Capture the cell that displays the provided text and extract its [x, y] central coordinate. 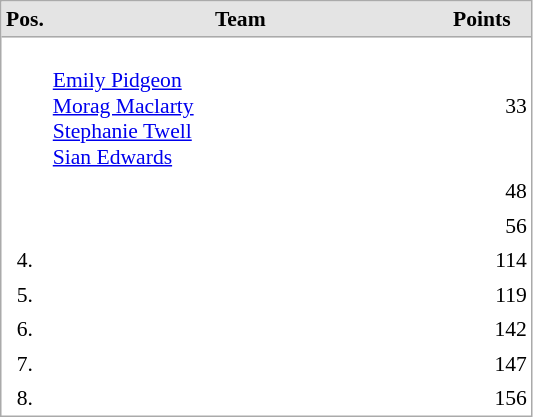
Team [240, 20]
8. [26, 398]
156 [482, 398]
56 [482, 225]
7. [26, 363]
142 [482, 329]
Pos. [26, 20]
119 [482, 295]
4. [26, 260]
6. [26, 329]
147 [482, 363]
33 [482, 106]
114 [482, 260]
Emily Pidgeon Morag Maclarty Stephanie Twell Sian Edwards [240, 106]
5. [26, 295]
48 [482, 191]
Points [482, 20]
